Search for the cell housing the specified text and yield its [X, Y] center coordinate. 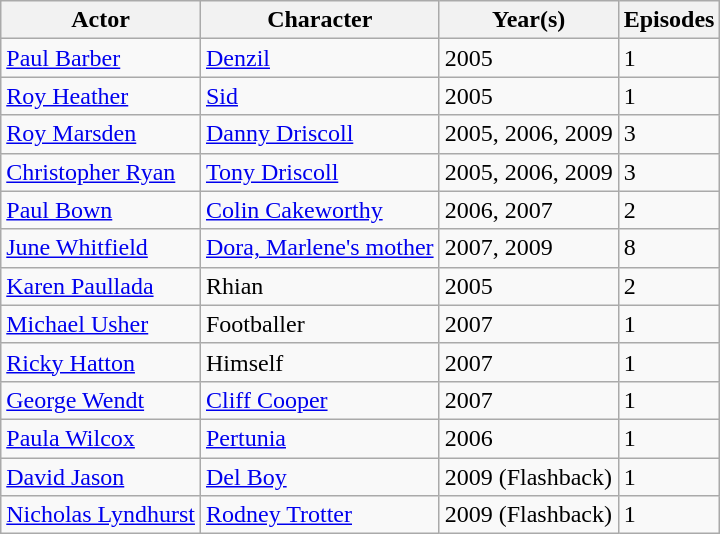
Roy Heather [101, 96]
2006, 2007 [528, 210]
Rodney Trotter [320, 515]
Year(s) [528, 20]
Himself [320, 362]
Danny Driscoll [320, 134]
Colin Cakeworthy [320, 210]
Paul Bown [101, 210]
Character [320, 20]
Denzil [320, 58]
David Jason [101, 477]
Footballer [320, 324]
2006 [528, 438]
George Wendt [101, 400]
Roy Marsden [101, 134]
Sid [320, 96]
Nicholas Lyndhurst [101, 515]
Pertunia [320, 438]
Episodes [669, 20]
8 [669, 248]
Rhian [320, 286]
Actor [101, 20]
Paula Wilcox [101, 438]
Christopher Ryan [101, 172]
Ricky Hatton [101, 362]
Michael Usher [101, 324]
Cliff Cooper [320, 400]
2007, 2009 [528, 248]
Paul Barber [101, 58]
Dora, Marlene's mother [320, 248]
Del Boy [320, 477]
Karen Paullada [101, 286]
June Whitfield [101, 248]
Tony Driscoll [320, 172]
